Return [x, y] of the center of cell containing provided text 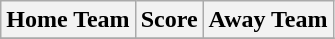
Home Team [68, 20]
Score [169, 20]
Away Team [268, 20]
